For the text-containing cell, return its midpoint in (X, Y) coordinate format. 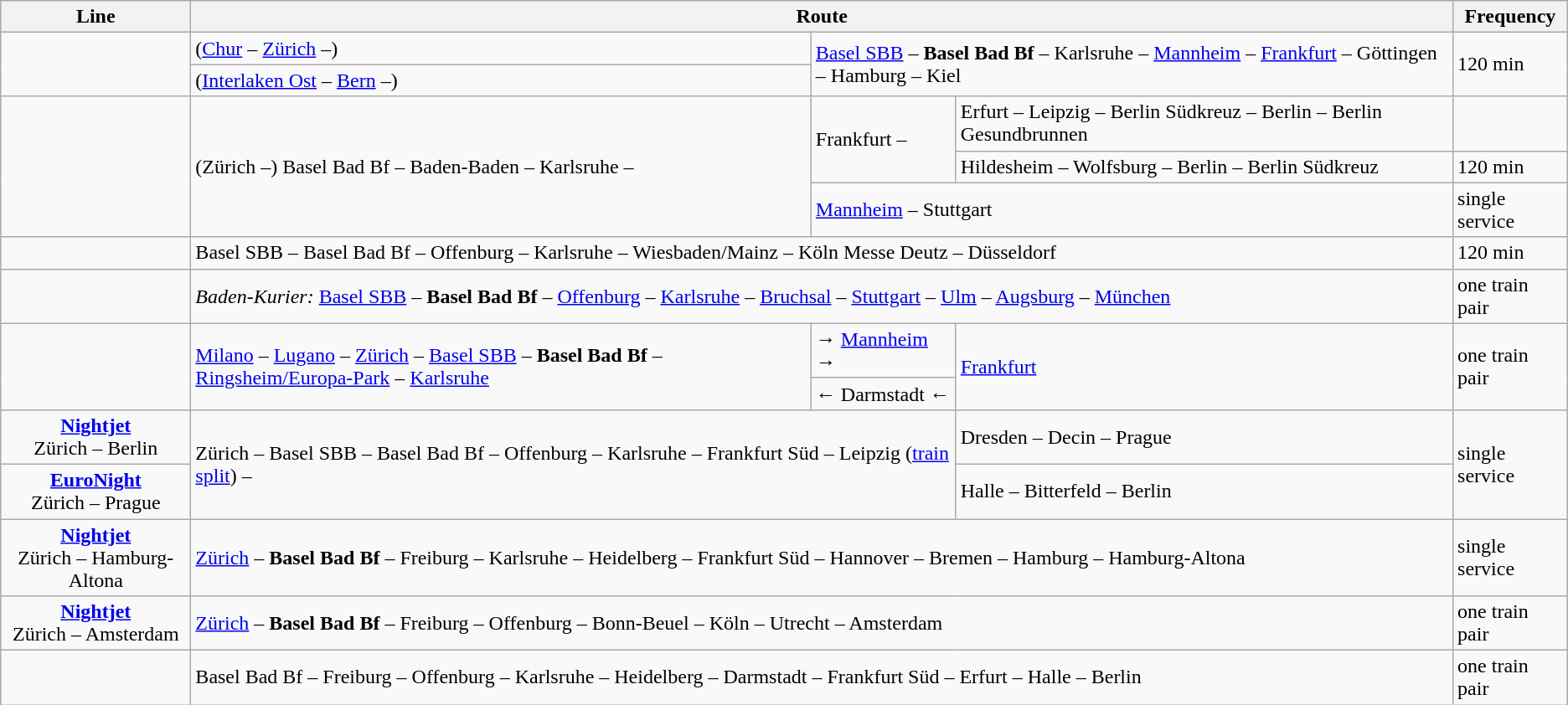
Basel SBB – Basel Bad Bf – Karlsruhe – Mannheim – Frankfurt – Göttingen – Hamburg – Kiel (1132, 64)
Basel SBB – Basel Bad Bf – Offenburg – Karlsruhe – Wiesbaden/Mainz – Köln Messe Deutz – Düsseldorf (823, 253)
Route (823, 17)
Zürich – Basel SBB – Basel Bad Bf – Offenburg – Karlsruhe – Frankfurt Süd – Leipzig (train split) – (573, 464)
NightjetZürich – Hamburg-Altona (95, 558)
(Chur – Zürich –) (501, 49)
Baden-Kurier: Basel SBB – Basel Bad Bf – Offenburg – Karlsruhe – Bruchsal – Stuttgart – Ulm – Augsburg – München (823, 296)
Line (95, 17)
Halle – Bitterfeld – Berlin (1204, 491)
Milano – Lugano – Zürich – Basel SBB – Basel Bad Bf – Ringsheim/Europa-Park – Karlsruhe (501, 367)
← Darmstadt ← (883, 394)
EuroNightZürich – Prague (95, 491)
(Zürich –) Basel Bad Bf – Baden-Baden – Karlsruhe – (501, 167)
Frankfurt (1204, 367)
Dresden – Decin – Prague (1204, 437)
Zürich – Basel Bad Bf – Freiburg – Offenburg – Bonn-Beuel – Köln – Utrecht – Amsterdam (823, 623)
Zürich – Basel Bad Bf – Freiburg – Karlsruhe – Heidelberg – Frankfurt Süd – Hannover – Bremen – Hamburg – Hamburg-Altona (823, 558)
→ Mannheim → (883, 350)
Basel Bad Bf – Freiburg – Offenburg – Karlsruhe – Heidelberg – Darmstadt – Frankfurt Süd – Erfurt – Halle – Berlin (823, 678)
Frequency (1511, 17)
(Interlaken Ost – Bern –) (501, 80)
NightjetZürich – Berlin (95, 437)
NightjetZürich – Amsterdam (95, 623)
Erfurt – Leipzig – Berlin Südkreuz – Berlin – Berlin Gesundbrunnen (1204, 124)
Mannheim – Stuttgart (1132, 209)
Frankfurt – (883, 139)
Hildesheim – Wolfsburg – Berlin – Berlin Südkreuz (1204, 167)
